Search for the cell housing the specified text and yield its (x, y) center coordinate. 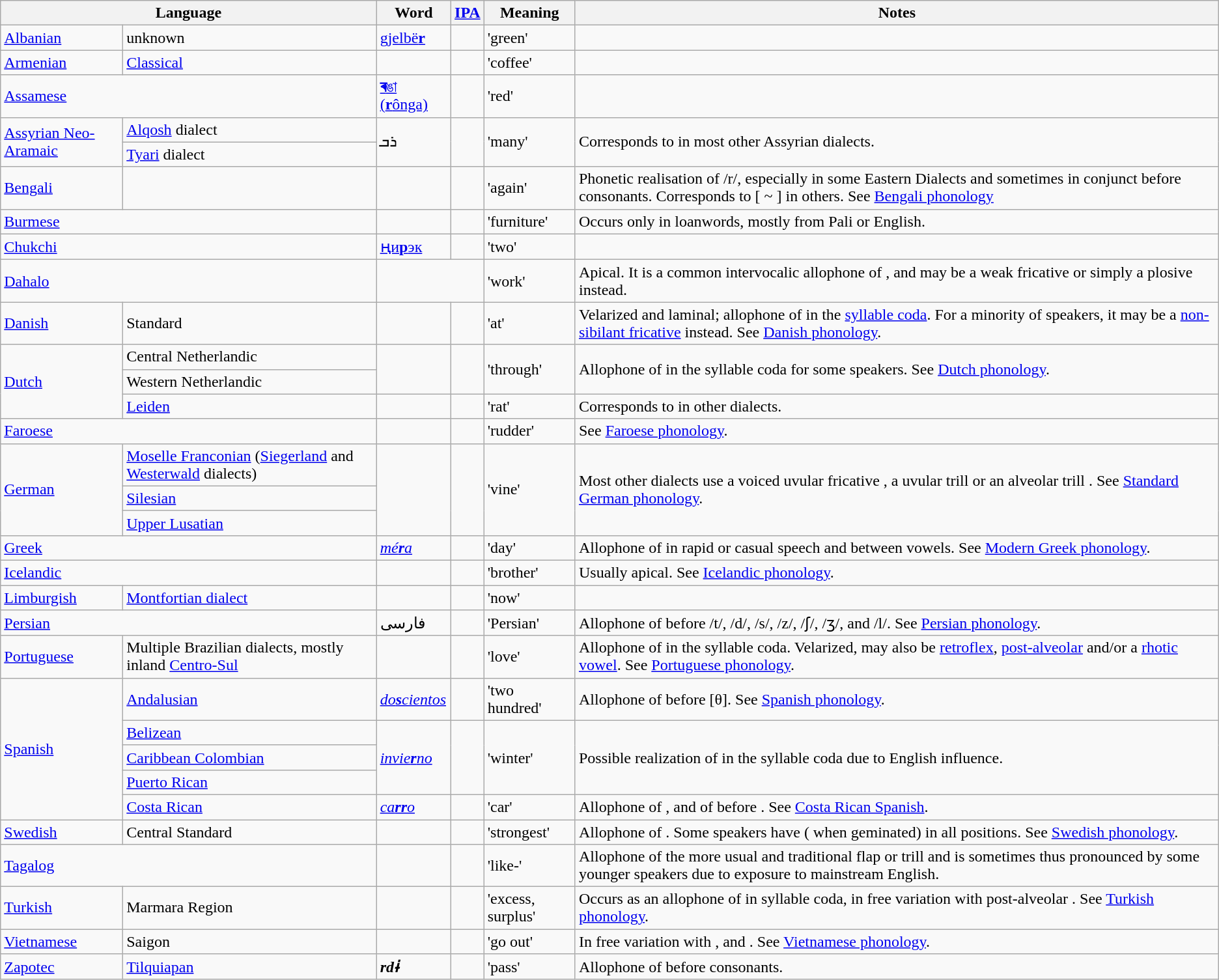
'brother' (529, 572)
Occurs as an allophone of in syllable coda, in free variation with post-alveolar . See Turkish phonology. (897, 908)
'again' (529, 188)
Allophone of in rapid or casual speech and between vowels. See Modern Greek phonology. (897, 548)
'strongest' (529, 832)
Allophone of before [θ]. See Spanish phonology. (897, 699)
unknown (250, 38)
In free variation with , and . See Vietnamese phonology. (897, 942)
Spanish (62, 749)
carro (413, 807)
'like-' (529, 866)
Icelandic (189, 572)
'coffee' (529, 63)
Tyari dialect (250, 154)
méra (413, 548)
rdɨ (413, 967)
'furniture' (529, 221)
Standard (250, 323)
Silesian (250, 498)
Tilquiapan (250, 967)
Notes (897, 13)
Most other dialects use a voiced uvular fricative , a uvular trill or an alveolar trill . See Standard German phonology. (897, 490)
ңирэк (413, 247)
Marmara Region (250, 908)
Burmese (189, 221)
IPA (468, 13)
Albanian (62, 38)
Allophone of before consonants. (897, 967)
'work' (529, 281)
gjelbër (413, 38)
Corresponds to in other dialects. (897, 406)
'many' (529, 142)
Limburgish (62, 597)
Caribbean Colombian (250, 757)
Allophone of in the syllable coda for some speakers. See Dutch phonology. (897, 369)
Leiden (250, 406)
Belizean (250, 733)
'two hundred' (529, 699)
'through' (529, 369)
Saigon (250, 942)
'green' (529, 38)
Word (413, 13)
'red' (529, 96)
Zapotec (62, 967)
Turkish (62, 908)
Allophone of in the syllable coda. Velarized, may also be retroflex, post-alveolar and/or a rhotic vowel. See Portuguese phonology. (897, 656)
Bengali (62, 188)
Upper Lusatian (250, 523)
'go out' (529, 942)
Language (189, 13)
'two' (529, 247)
Central Standard (250, 832)
'Persian' (529, 623)
Vietnamese (62, 942)
Multiple Brazilian dialects, mostly inland Centro-Sul (250, 656)
Classical (250, 63)
Alqosh dialect (250, 130)
'now' (529, 597)
Puerto Rican (250, 782)
'rudder' (529, 431)
Meaning (529, 13)
Apical. It is a common intervocalic allophone of , and may be a weak fricative or simply a plosive instead. (897, 281)
'love' (529, 656)
Possible realization of in the syllable coda due to English influence. (897, 757)
Western Netherlandic (250, 382)
'excess, surplus' (529, 908)
Occurs only in loanwords, mostly from Pali or English. (897, 221)
invierno (413, 757)
Andalusian (250, 699)
'winter' (529, 757)
Allophone of . Some speakers have ( when geminated) in all positions. See Swedish phonology. (897, 832)
German (62, 490)
Tagalog (189, 866)
Armenian (62, 63)
'at' (529, 323)
'car' (529, 807)
فارسی (413, 623)
Persian (189, 623)
ৰঙা (rônga) (413, 96)
Montfortian dialect (250, 597)
Dutch (62, 382)
'day' (529, 548)
Portuguese (62, 656)
doscientos (413, 699)
Assamese (189, 96)
'vine' (529, 490)
Greek (189, 548)
Moselle Franconian (Siegerland and Westerwald dialects) (250, 465)
Chukchi (189, 247)
'rat' (529, 406)
ܪܒ (413, 142)
See Faroese phonology. (897, 431)
Central Netherlandic (250, 357)
Dahalo (189, 281)
Allophone of , and of before . See Costa Rican Spanish. (897, 807)
Danish (62, 323)
Faroese (189, 431)
Costa Rican (250, 807)
Assyrian Neo-Aramaic (62, 142)
'pass' (529, 967)
Swedish (62, 832)
Allophone of before /t/, /d/, /s/, /z/, /ʃ/, /ʒ/, and /l/. See Persian phonology. (897, 623)
Usually apical. See Icelandic phonology. (897, 572)
Corresponds to in most other Assyrian dialects. (897, 142)
